Output the [x, y] coordinate of the center of the cell containing the given text.  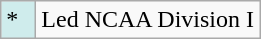
* [18, 20]
Led NCAA Division I [148, 20]
